Return (X, Y) of the center of cell containing provided text 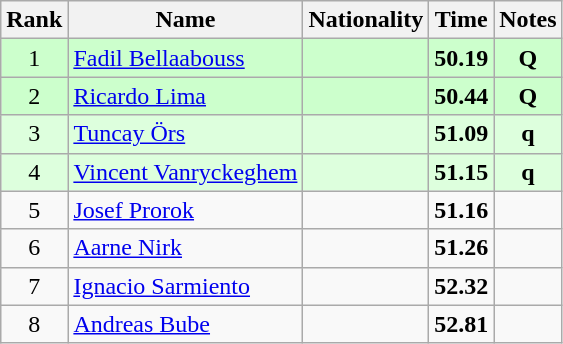
52.32 (462, 286)
3 (34, 134)
51.09 (462, 134)
50.19 (462, 58)
Vincent Vanryckeghem (186, 172)
7 (34, 286)
Notes (528, 20)
Nationality (366, 20)
Fadil Bellaabouss (186, 58)
Aarne Nirk (186, 248)
Ricardo Lima (186, 96)
Name (186, 20)
2 (34, 96)
51.15 (462, 172)
Andreas Bube (186, 324)
4 (34, 172)
50.44 (462, 96)
Tuncay Örs (186, 134)
Time (462, 20)
Josef Prorok (186, 210)
Ignacio Sarmiento (186, 286)
51.26 (462, 248)
52.81 (462, 324)
51.16 (462, 210)
8 (34, 324)
6 (34, 248)
5 (34, 210)
1 (34, 58)
Rank (34, 20)
